Detect which cell encompasses the target text, then output its (x, y) center coordinate. 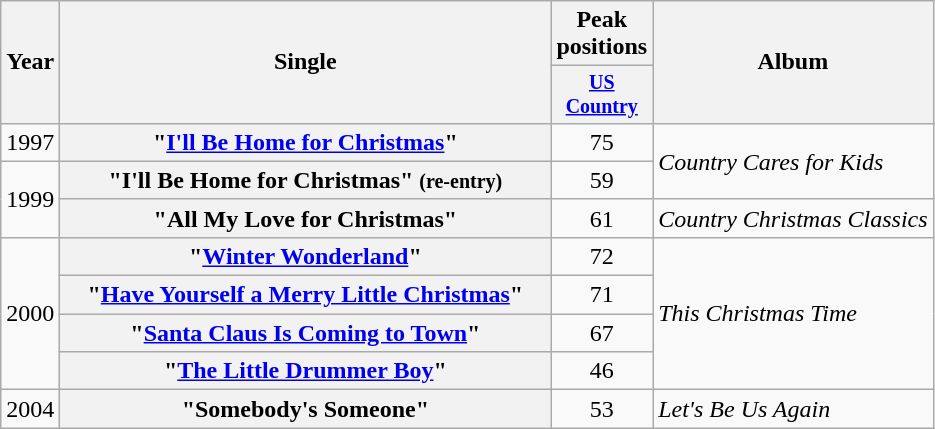
"All My Love for Christmas" (306, 218)
Let's Be Us Again (793, 409)
US Country (602, 94)
This Christmas Time (793, 313)
Peak positions (602, 34)
1999 (30, 199)
Country Christmas Classics (793, 218)
"Somebody's Someone" (306, 409)
1997 (30, 142)
72 (602, 256)
"The Little Drummer Boy" (306, 371)
"I'll Be Home for Christmas" (re-entry) (306, 180)
2004 (30, 409)
53 (602, 409)
"Santa Claus Is Coming to Town" (306, 333)
59 (602, 180)
Single (306, 62)
Country Cares for Kids (793, 161)
Album (793, 62)
Year (30, 62)
"Winter Wonderland" (306, 256)
75 (602, 142)
67 (602, 333)
61 (602, 218)
"I'll Be Home for Christmas" (306, 142)
"Have Yourself a Merry Little Christmas" (306, 295)
71 (602, 295)
46 (602, 371)
2000 (30, 313)
